Find where the given text appears and provide that cell's center as (x, y) coordinate. 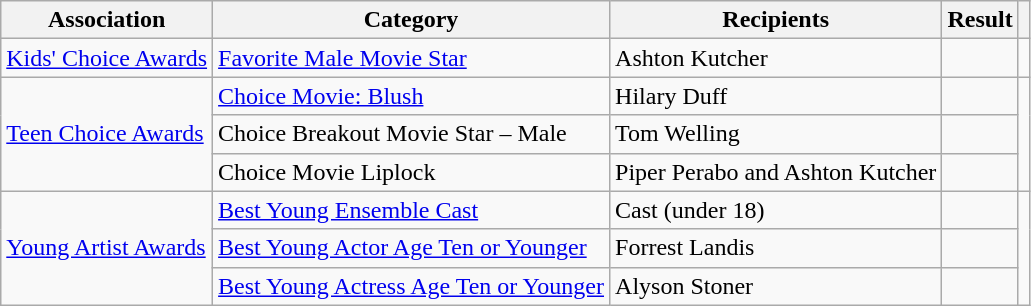
Choice Movie Liplock (412, 172)
Teen Choice Awards (107, 134)
Hilary Duff (776, 96)
Best Young Ensemble Cast (412, 210)
Kids' Choice Awards (107, 58)
Piper Perabo and Ashton Kutcher (776, 172)
Recipients (776, 20)
Best Young Actress Age Ten or Younger (412, 286)
Choice Movie: Blush (412, 96)
Alyson Stoner (776, 286)
Tom Welling (776, 134)
Association (107, 20)
Ashton Kutcher (776, 58)
Cast (under 18) (776, 210)
Best Young Actor Age Ten or Younger (412, 248)
Favorite Male Movie Star (412, 58)
Forrest Landis (776, 248)
Category (412, 20)
Result (980, 20)
Young Artist Awards (107, 248)
Choice Breakout Movie Star – Male (412, 134)
